Search for the cell housing the specified text and yield its [x, y] center coordinate. 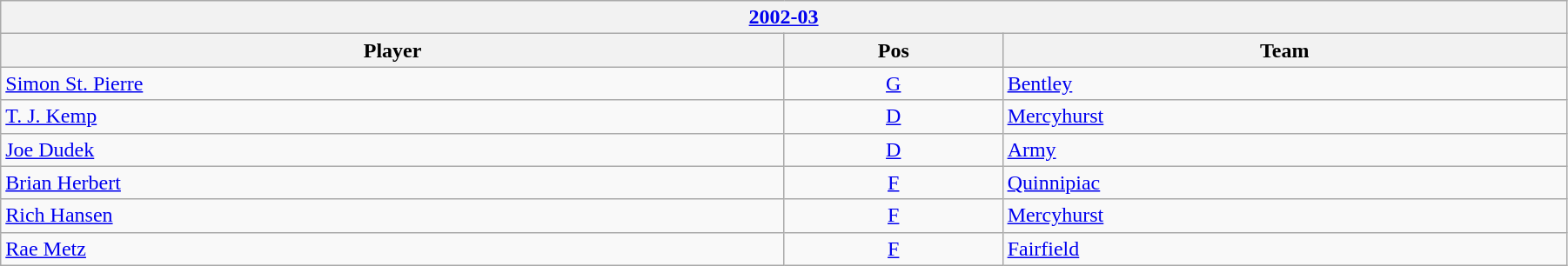
Pos [893, 50]
Joe Dudek [393, 150]
Army [1284, 150]
Brian Herbert [393, 183]
2002-03 [784, 17]
Bentley [1284, 83]
G [893, 83]
Player [393, 50]
Rich Hansen [393, 216]
T. J. Kemp [393, 116]
Fairfield [1284, 249]
Team [1284, 50]
Quinnipiac [1284, 183]
Simon St. Pierre [393, 83]
Rae Metz [393, 249]
